Extract the [X, Y] coordinate from the center of the cell holding the provided text.  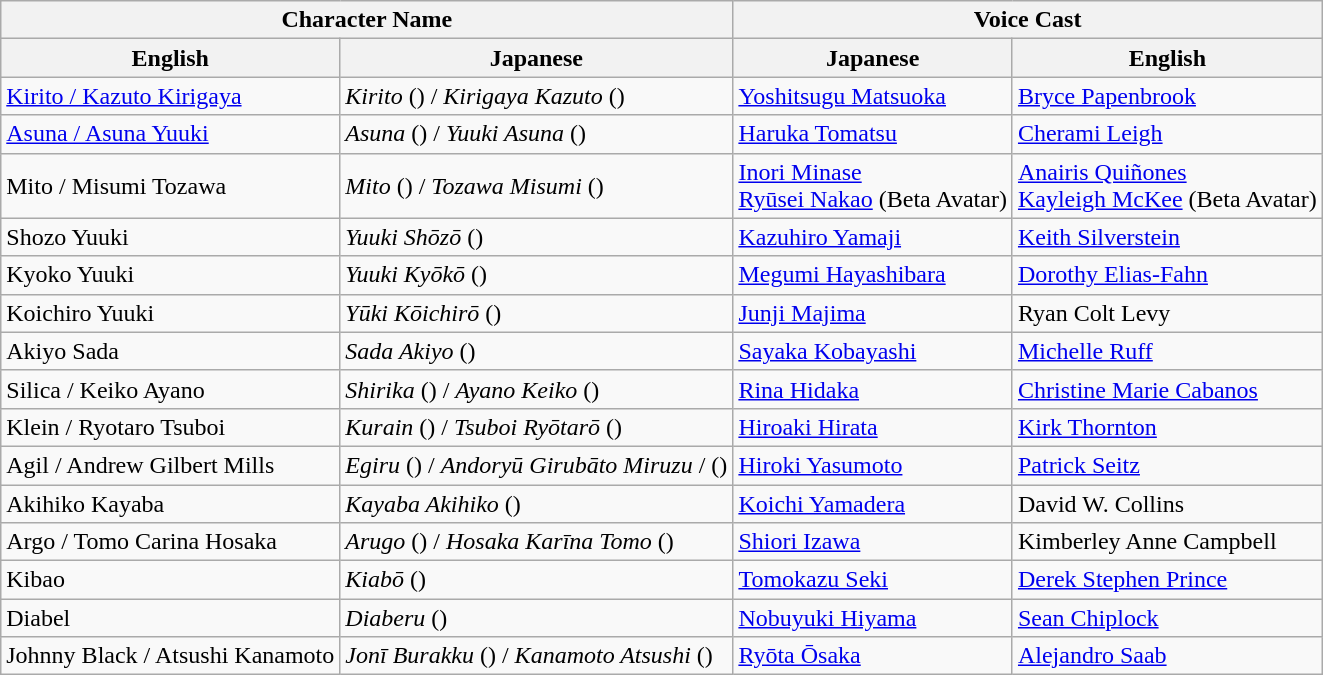
Jonī Burakku () / Kanamoto Atsushi () [536, 656]
Mito / Misumi Tozawa [170, 186]
Shirika () / Ayano Keiko () [536, 389]
Koichi Yamadera [873, 503]
Klein / Ryotaro Tsuboi [170, 427]
Anairis QuiñonesKayleigh McKee (Beta Avatar) [1167, 186]
Kazuhiro Yamaji [873, 237]
Mito () / Tozawa Misumi () [536, 186]
Michelle Ruff [1167, 351]
Hiroaki Hirata [873, 427]
Bryce Papenbrook [1167, 96]
Haruka Tomatsu [873, 134]
Johnny Black / Atsushi Kanamoto [170, 656]
Diaberu () [536, 618]
Kibao [170, 580]
Voice Cast [1028, 20]
Junji Majima [873, 313]
Kayaba Akihiko () [536, 503]
Agil / Andrew Gilbert Mills [170, 465]
Kimberley Anne Campbell [1167, 542]
Keith Silverstein [1167, 237]
Egiru () / Andoryū Girubāto Miruzu / () [536, 465]
Patrick Seitz [1167, 465]
Nobuyuki Hiyama [873, 618]
Shozo Yuuki [170, 237]
Kirito / Kazuto Kirigaya [170, 96]
Christine Marie Cabanos [1167, 389]
Diabel [170, 618]
Yoshitsugu Matsuoka [873, 96]
Rina Hidaka [873, 389]
Asuna () / Yuuki Asuna () [536, 134]
Sean Chiplock [1167, 618]
Cherami Leigh [1167, 134]
Dorothy Elias-Fahn [1167, 275]
Asuna / Asuna Yuuki [170, 134]
Kirito () / Kirigaya Kazuto () [536, 96]
Argo / Tomo Carina Hosaka [170, 542]
Kyoko Yuuki [170, 275]
Yuuki Kyōkō () [536, 275]
David W. Collins [1167, 503]
Sayaka Kobayashi [873, 351]
Kiabō () [536, 580]
Silica / Keiko Ayano [170, 389]
Derek Stephen Prince [1167, 580]
Ryan Colt Levy [1167, 313]
Inori MinaseRyūsei Nakao (Beta Avatar) [873, 186]
Sada Akiyo () [536, 351]
Ryōta Ōsaka [873, 656]
Akihiko Kayaba [170, 503]
Yūki Kōichirō () [536, 313]
Hiroki Yasumoto [873, 465]
Akiyo Sada [170, 351]
Kirk Thornton [1167, 427]
Alejandro Saab [1167, 656]
Tomokazu Seki [873, 580]
Arugo () / Hosaka Karīna Tomo () [536, 542]
Shiori Izawa [873, 542]
Yuuki Shōzō () [536, 237]
Character Name [367, 20]
Koichiro Yuuki [170, 313]
Megumi Hayashibara [873, 275]
Kurain () / Tsuboi Ryōtarō () [536, 427]
